Return the (X, Y) coordinate for the center point of the cell that contains the specified text.  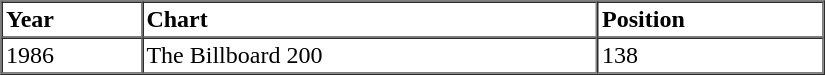
The Billboard 200 (370, 56)
138 (711, 56)
Position (711, 20)
Chart (370, 20)
1986 (72, 56)
Year (72, 20)
